Return [x, y] of the center of cell containing provided text 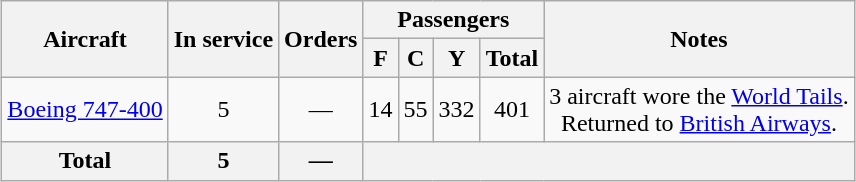
C [416, 58]
Passengers [454, 20]
Boeing 747-400 [85, 110]
Y [456, 58]
Orders [321, 39]
Aircraft [85, 39]
F [380, 58]
3 aircraft wore the World Tails. Returned to British Airways. [699, 110]
Notes [699, 39]
In service [223, 39]
55 [416, 110]
401 [512, 110]
14 [380, 110]
332 [456, 110]
